From the cell containing the given text, extract its center point as (X, Y) coordinate. 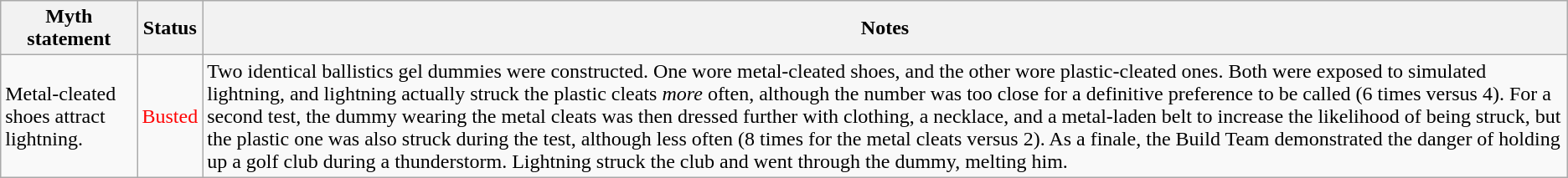
Notes (885, 28)
Busted (170, 116)
Status (170, 28)
Myth statement (69, 28)
Metal-cleated shoes attract lightning. (69, 116)
